Pinpoint the cell where the given text exists, returning its (x, y) midpoint coordinate. 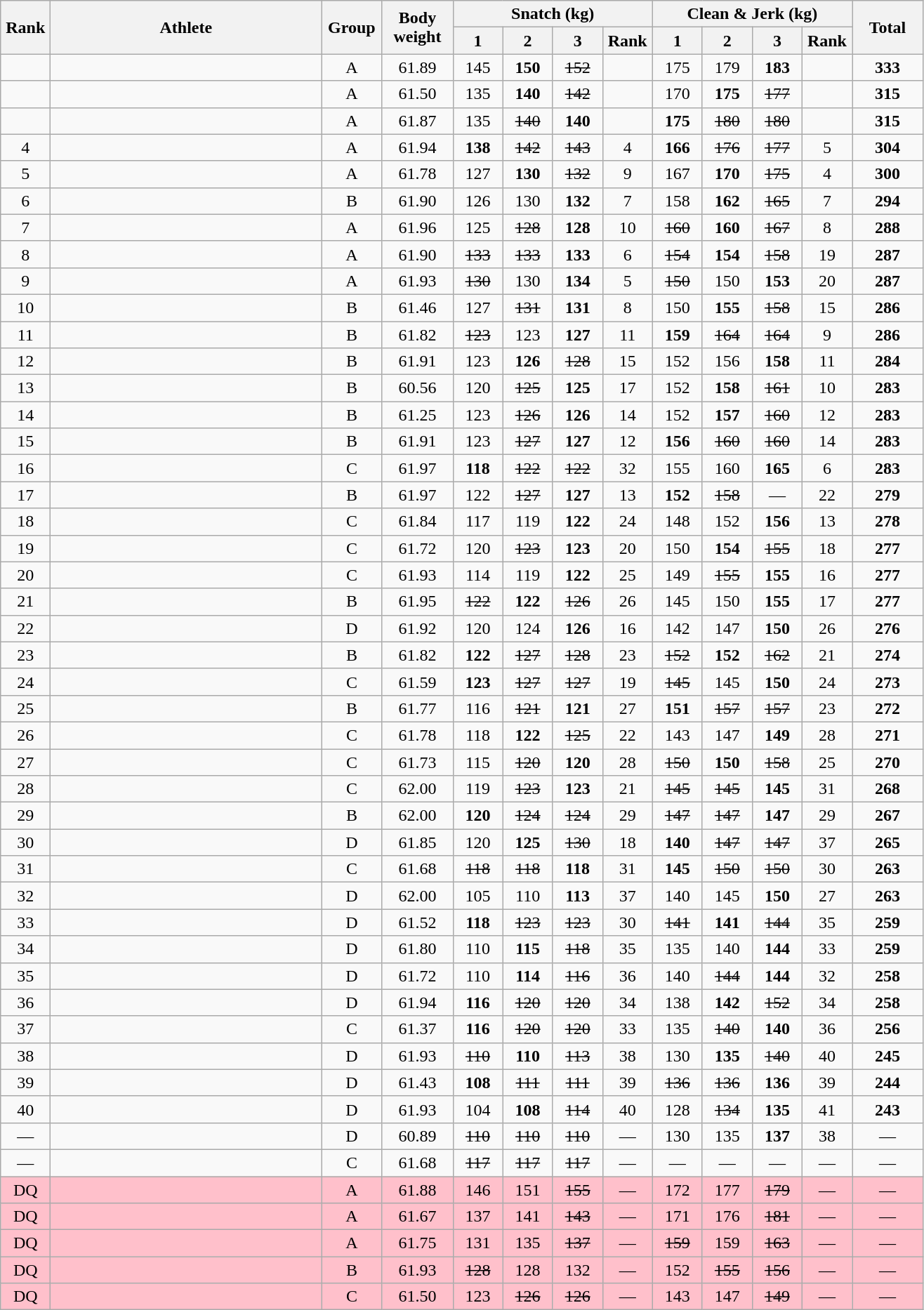
61.75 (417, 1243)
272 (887, 708)
Total (887, 27)
60.56 (417, 388)
61.87 (417, 121)
61.96 (417, 227)
172 (677, 1190)
304 (887, 147)
146 (477, 1190)
61.73 (417, 762)
279 (887, 495)
181 (777, 1217)
273 (887, 682)
288 (887, 227)
105 (477, 896)
Group (352, 27)
Body weight (417, 27)
61.77 (417, 708)
61.37 (417, 1029)
148 (677, 522)
276 (887, 628)
61.59 (417, 682)
243 (887, 1109)
183 (777, 67)
60.89 (417, 1136)
271 (887, 735)
245 (887, 1056)
294 (887, 201)
268 (887, 789)
61.84 (417, 522)
300 (887, 174)
41 (827, 1109)
61.25 (417, 415)
284 (887, 362)
171 (677, 1217)
61.89 (417, 67)
274 (887, 655)
Athlete (186, 27)
104 (477, 1109)
61.43 (417, 1083)
163 (777, 1243)
270 (887, 762)
267 (887, 816)
333 (887, 67)
Snatch (kg) (553, 14)
244 (887, 1083)
256 (887, 1029)
61.92 (417, 628)
61.80 (417, 949)
61.46 (417, 307)
153 (777, 281)
265 (887, 842)
Clean & Jerk (kg) (752, 14)
166 (677, 147)
61.52 (417, 922)
61.67 (417, 1217)
278 (887, 522)
61.88 (417, 1190)
61.95 (417, 602)
61.85 (417, 842)
161 (777, 388)
